Provide the (X, Y) coordinate of the cell's center where the given text is located.  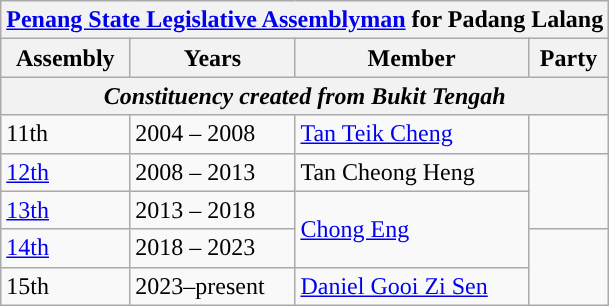
Daniel Gooi Zi Sen (412, 286)
Tan Teik Cheng (412, 134)
Party (568, 58)
Member (412, 58)
2013 – 2018 (212, 210)
Chong Eng (412, 229)
11th (66, 134)
15th (66, 286)
2023–present (212, 286)
13th (66, 210)
2004 – 2008 (212, 134)
Years (212, 58)
12th (66, 172)
14th (66, 248)
Tan Cheong Heng (412, 172)
Constituency created from Bukit Tengah (305, 96)
2018 – 2023 (212, 248)
Penang State Legislative Assemblyman for Padang Lalang (305, 20)
Assembly (66, 58)
2008 – 2013 (212, 172)
